Locate the cell with the specified text and output its [X, Y] center coordinate. 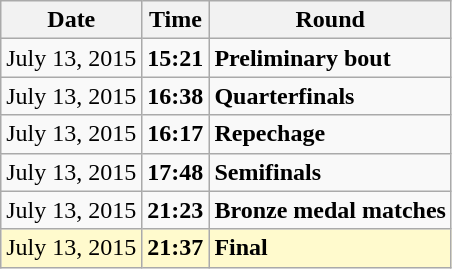
Final [330, 248]
21:37 [176, 248]
21:23 [176, 210]
Time [176, 20]
Date [72, 20]
Semifinals [330, 172]
16:38 [176, 96]
16:17 [176, 134]
17:48 [176, 172]
Quarterfinals [330, 96]
Repechage [330, 134]
Round [330, 20]
15:21 [176, 58]
Preliminary bout [330, 58]
Bronze medal matches [330, 210]
